Search for the cell housing the specified text and yield its (x, y) center coordinate. 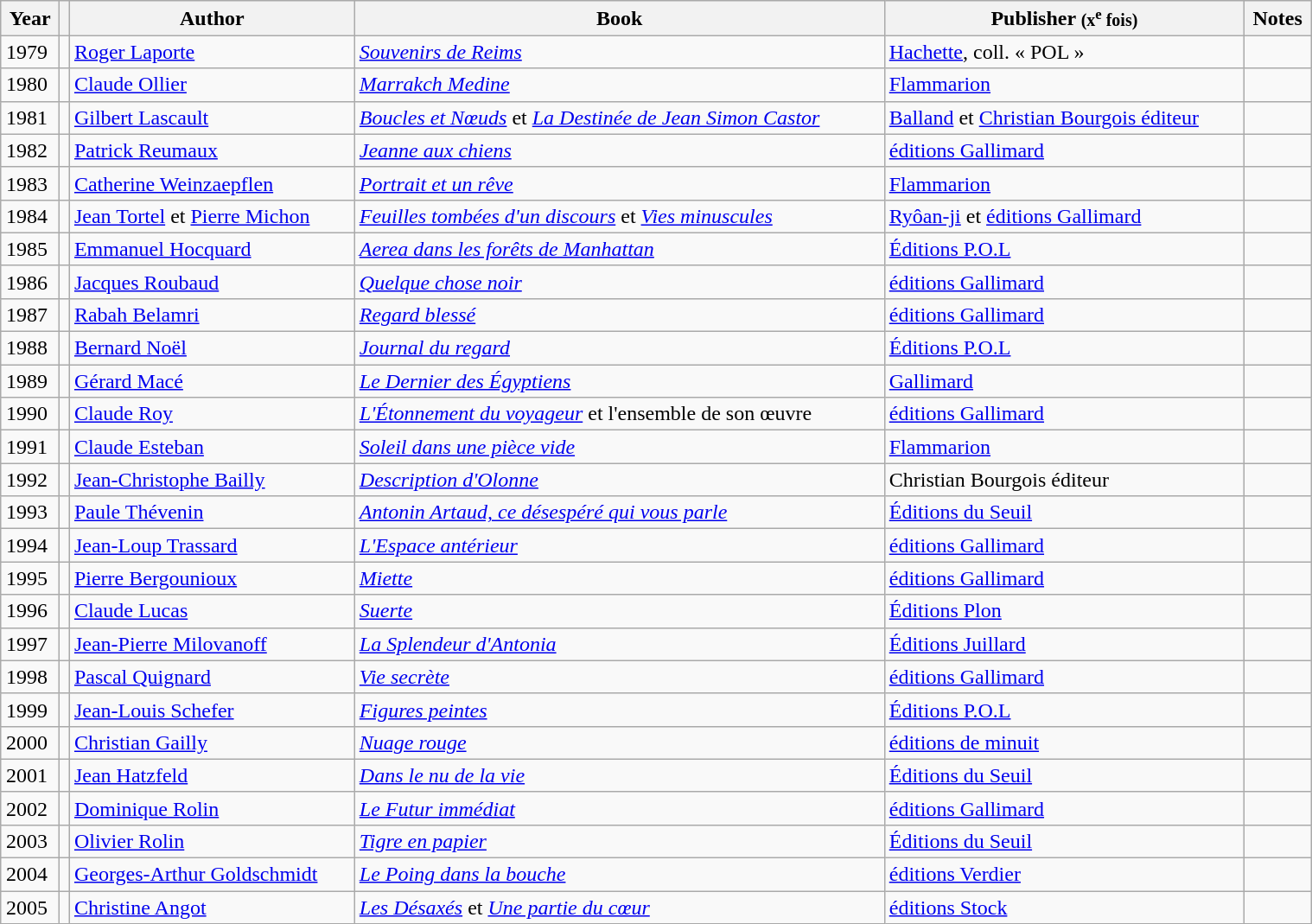
Claude Roy (212, 414)
éditions de minuit (1064, 742)
Feuilles tombées d'un discours et Vies minuscules (619, 216)
1997 (29, 644)
1981 (29, 118)
1993 (29, 513)
Emmanuel Hocquard (212, 249)
Jean-Pierre Milovanoff (212, 644)
Notes (1277, 18)
éditions Verdier (1064, 875)
L'Espace antérieur (619, 545)
Souvenirs de Reims (619, 52)
1988 (29, 348)
Book (619, 18)
Jacques Roubaud (212, 282)
Aerea dans les forêts de Manhattan (619, 249)
Year (29, 18)
Jean Tortel et Pierre Michon (212, 216)
Tigre en papier (619, 841)
Description d'Olonne (619, 480)
Boucles et Nœuds et La Destinée de Jean Simon Castor (619, 118)
Christian Gailly (212, 742)
Gallimard (1064, 381)
Gilbert Lascault (212, 118)
Christian Bourgois éditeur (1064, 480)
Pierre Bergounioux (212, 578)
2005 (29, 908)
Dans le nu de la vie (619, 775)
1982 (29, 150)
Olivier Rolin (212, 841)
2000 (29, 742)
Christine Angot (212, 908)
1980 (29, 85)
Suerte (619, 611)
Balland et Christian Bourgois éditeur (1064, 118)
éditions Stock (1064, 908)
Jean-Loup Trassard (212, 545)
Bernard Noël (212, 348)
Claude Esteban (212, 447)
Jeanne aux chiens (619, 150)
1987 (29, 315)
Publisher (xe fois) (1064, 18)
Roger Laporte (212, 52)
Les Désaxés et Une partie du cœur (619, 908)
Jean-Louis Schefer (212, 710)
Hachette, coll. « POL » (1064, 52)
Claude Ollier (212, 85)
Antonin Artaud, ce désespéré qui vous parle (619, 513)
Le Poing dans la bouche (619, 875)
1999 (29, 710)
1995 (29, 578)
1979 (29, 52)
1998 (29, 677)
2004 (29, 875)
1984 (29, 216)
Author (212, 18)
La Splendeur d'Antonia (619, 644)
2003 (29, 841)
Gérard Macé (212, 381)
Rabah Belamri (212, 315)
Paule Thévenin (212, 513)
Nuage rouge (619, 742)
1992 (29, 480)
Soleil dans une pièce vide (619, 447)
Quelque chose noir (619, 282)
Vie secrète (619, 677)
Miette (619, 578)
1991 (29, 447)
1985 (29, 249)
Catherine Weinzaepflen (212, 183)
Jean Hatzfeld (212, 775)
Journal du regard (619, 348)
1983 (29, 183)
Marrakch Medine (619, 85)
Jean-Christophe Bailly (212, 480)
L'Étonnement du voyageur et l'ensemble de son œuvre (619, 414)
Dominique Rolin (212, 808)
1990 (29, 414)
2002 (29, 808)
Éditions Juillard (1064, 644)
Figures peintes (619, 710)
Le Futur immédiat (619, 808)
Pascal Quignard (212, 677)
Regard blessé (619, 315)
Le Dernier des Égyptiens (619, 381)
1996 (29, 611)
1986 (29, 282)
1994 (29, 545)
Claude Lucas (212, 611)
Georges-Arthur Goldschmidt (212, 875)
Portrait et un rêve (619, 183)
Patrick Reumaux (212, 150)
1989 (29, 381)
Éditions Plon (1064, 611)
2001 (29, 775)
Ryôan-ji et éditions Gallimard (1064, 216)
